For the text-containing cell, return its midpoint in (X, Y) coordinate format. 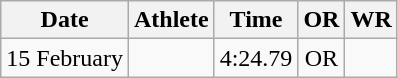
Date (65, 20)
WR (371, 20)
Athlete (171, 20)
Time (256, 20)
15 February (65, 58)
4:24.79 (256, 58)
